Identify which cell holds the provided text, then report its [X, Y] central coordinate. 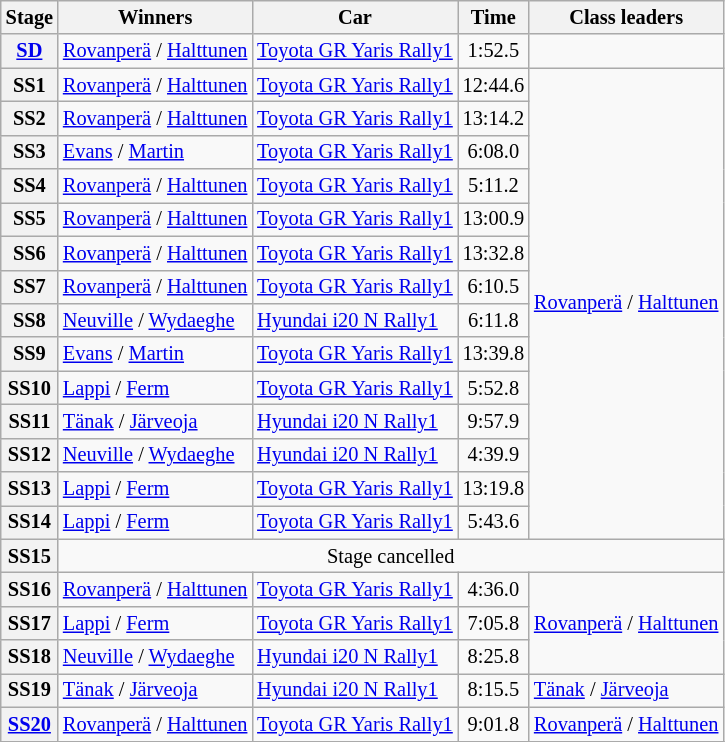
1:52.5 [494, 51]
8:25.8 [494, 657]
13:39.8 [494, 354]
13:14.2 [494, 118]
9:57.9 [494, 421]
6:10.5 [494, 287]
SS5 [30, 219]
13:32.8 [494, 253]
SS13 [30, 489]
SS15 [30, 556]
SD [30, 51]
5:52.8 [494, 388]
13:19.8 [494, 489]
SS12 [30, 455]
SS10 [30, 388]
5:43.6 [494, 522]
Class leaders [626, 17]
SS6 [30, 253]
SS18 [30, 657]
SS17 [30, 623]
SS8 [30, 320]
SS20 [30, 724]
6:11.8 [494, 320]
Time [494, 17]
Winners [155, 17]
SS1 [30, 85]
SS11 [30, 421]
Stage [30, 17]
SS19 [30, 690]
SS4 [30, 186]
13:00.9 [494, 219]
SS9 [30, 354]
SS2 [30, 118]
Car [354, 17]
SS7 [30, 287]
SS3 [30, 152]
6:08.0 [494, 152]
4:39.9 [494, 455]
9:01.8 [494, 724]
5:11.2 [494, 186]
SS14 [30, 522]
4:36.0 [494, 589]
Stage cancelled [390, 556]
7:05.8 [494, 623]
8:15.5 [494, 690]
SS16 [30, 589]
12:44.6 [494, 85]
